Locate the cell with the specified text and output its [X, Y] center coordinate. 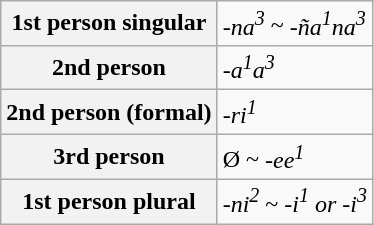
-ni2 ~ -i1 or -i3 [294, 202]
2nd person [109, 68]
-na3 ~ -ña1na3 [294, 24]
1st person singular [109, 24]
1st person plural [109, 202]
2nd person (formal) [109, 112]
3rd person [109, 156]
-ri1 [294, 112]
-a1a3 [294, 68]
Ø ~ -ee1 [294, 156]
